Identify which cell holds the provided text, then report its [X, Y] central coordinate. 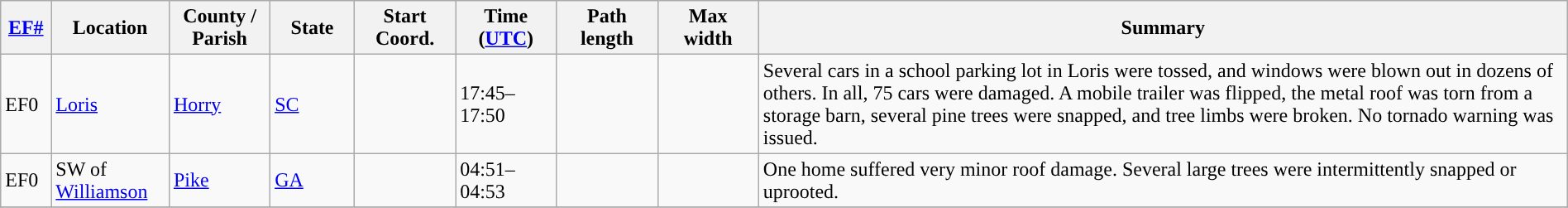
Loris [111, 104]
Max width [708, 28]
Pike [219, 181]
County / Parish [219, 28]
State [313, 28]
One home suffered very minor roof damage. Several large trees were intermittently snapped or uprooted. [1163, 181]
Summary [1163, 28]
17:45–17:50 [506, 104]
GA [313, 181]
Start Coord. [404, 28]
SW of Williamson [111, 181]
SC [313, 104]
EF# [26, 28]
Location [111, 28]
Time (UTC) [506, 28]
Horry [219, 104]
04:51–04:53 [506, 181]
Path length [607, 28]
